Locate the cell with the specified text and output its (X, Y) center coordinate. 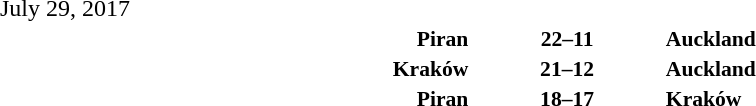
21–12 (568, 68)
22–11 (568, 38)
